Capture the cell that displays the provided text and extract its (x, y) central coordinate. 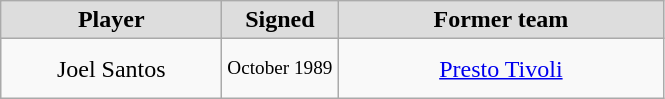
Signed (280, 20)
October 1989 (280, 69)
Joel Santos (112, 69)
Presto Tivoli (501, 69)
Player (112, 20)
Former team (501, 20)
